Determine the (X, Y) coordinate at the center of the cell enclosing the given text.  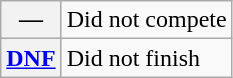
DNF (31, 58)
— (31, 20)
Did not finish (146, 58)
Did not compete (146, 20)
